Return [x, y] of the center of cell containing provided text 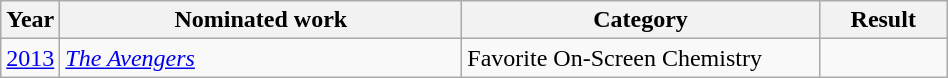
Nominated work [261, 20]
Category [640, 20]
2013 [30, 58]
Year [30, 20]
Favorite On-Screen Chemistry [640, 58]
The Avengers [261, 58]
Result [883, 20]
